Detect which cell encompasses the target text, then output its [x, y] center coordinate. 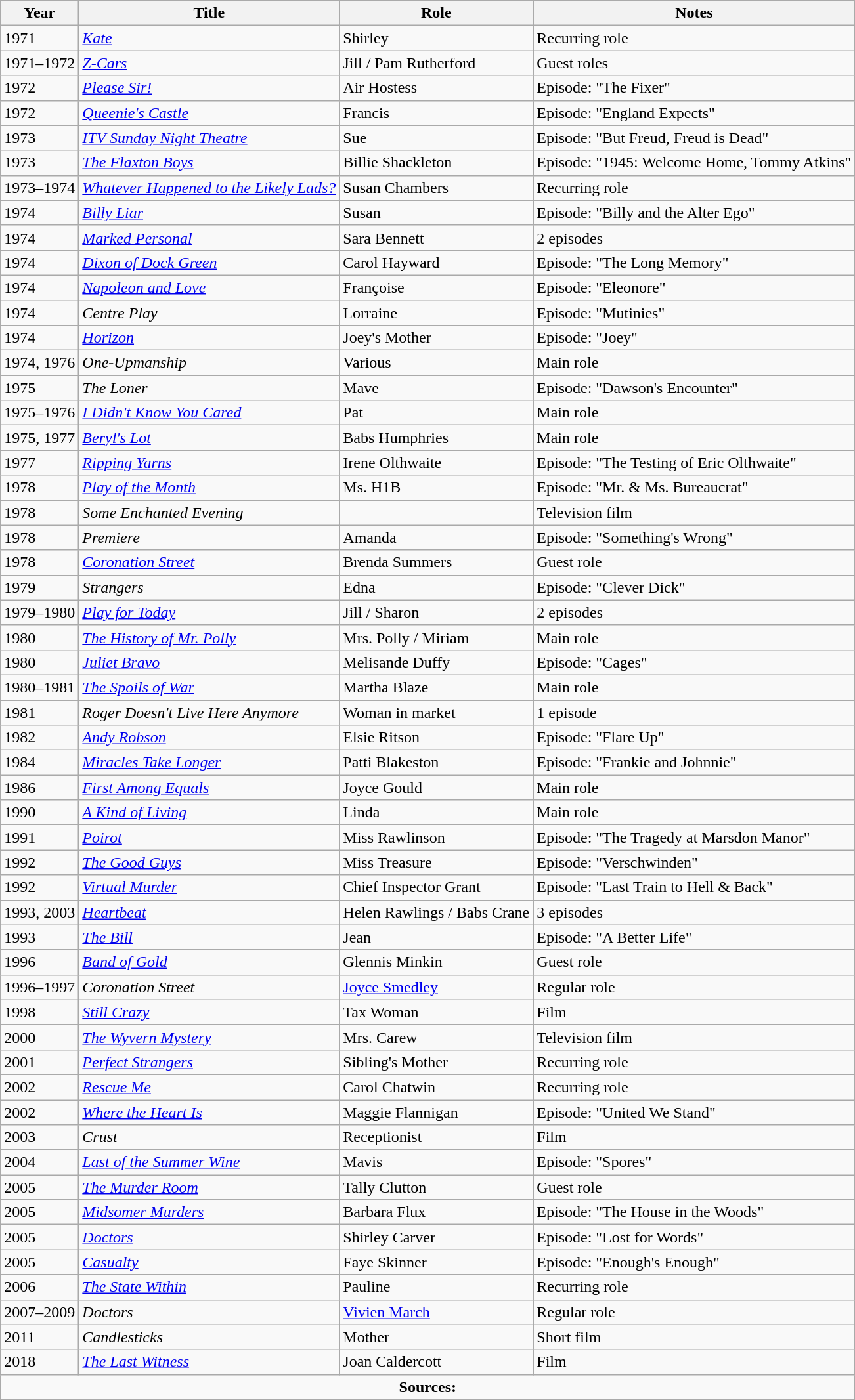
Jill / Sharon [436, 612]
Last of the Summer Wine [209, 1162]
Horizon [209, 338]
The Murder Room [209, 1187]
Episode: "But Freud, Freud is Dead" [694, 138]
Mavis [436, 1162]
Ms. H1B [436, 488]
Episode: "England Expects" [694, 113]
Receptionist [436, 1137]
1991 [39, 838]
Sara Bennett [436, 238]
Play for Today [209, 612]
Sibling's Mother [436, 1062]
Jill / Pam Rutherford [436, 63]
ITV Sunday Night Theatre [209, 138]
Episode: "Lost for Words" [694, 1237]
2004 [39, 1162]
Crust [209, 1137]
Whatever Happened to the Likely Lads? [209, 188]
Faye Skinner [436, 1262]
Roger Doesn't Live Here Anymore [209, 712]
1975 [39, 388]
Edna [436, 587]
Linda [436, 813]
Babs Humphries [436, 438]
Band of Gold [209, 962]
Lorraine [436, 313]
1996–1997 [39, 987]
Rescue Me [209, 1087]
2011 [39, 1337]
Episode: "The Long Memory" [694, 263]
Mrs. Polly / Miriam [436, 637]
Miss Rawlinson [436, 838]
Billie Shackleton [436, 163]
Elsie Ritson [436, 738]
1971–1972 [39, 63]
2001 [39, 1062]
Susan Chambers [436, 188]
The Flaxton Boys [209, 163]
2000 [39, 1037]
Napoleon and Love [209, 287]
One-Upmanship [209, 363]
Kate [209, 38]
Midsomer Murders [209, 1212]
Chief Inspector Grant [436, 887]
1979 [39, 587]
Mother [436, 1337]
Episode: "Billy and the Alter Ego" [694, 213]
Please Sir! [209, 88]
Mave [436, 388]
The Last Witness [209, 1362]
A Kind of Living [209, 813]
The Wyvern Mystery [209, 1037]
Françoise [436, 287]
Barbara Flux [436, 1212]
I Didn't Know You Cared [209, 413]
Brenda Summers [436, 562]
Episode: "The Fixer" [694, 88]
1986 [39, 788]
First Among Equals [209, 788]
1982 [39, 738]
1980–1981 [39, 687]
1998 [39, 1012]
Carol Hayward [436, 263]
The Loner [209, 388]
Episode: "A Better Life" [694, 937]
Irene Olthwaite [436, 463]
1993 [39, 937]
The History of Mr. Polly [209, 637]
Joyce Smedley [436, 987]
Woman in market [436, 712]
Episode: "Something's Wrong" [694, 538]
Episode: "Clever Dick" [694, 587]
Joey's Mother [436, 338]
Patti Blakeston [436, 763]
Shirley [436, 38]
Episode: "Last Train to Hell & Back" [694, 887]
Tally Clutton [436, 1187]
1973–1974 [39, 188]
Billy Liar [209, 213]
Dixon of Dock Green [209, 263]
Andy Robson [209, 738]
1981 [39, 712]
Miracles Take Longer [209, 763]
1984 [39, 763]
Episode: "Verschwinden" [694, 862]
Some Enchanted Evening [209, 513]
Maggie Flannigan [436, 1113]
Play of the Month [209, 488]
Carol Chatwin [436, 1087]
1990 [39, 813]
Role [436, 13]
Episode: "The Testing of Eric Olthwaite" [694, 463]
Martha Blaze [436, 687]
The Good Guys [209, 862]
Episode: "Frankie and Johnnie" [694, 763]
2006 [39, 1287]
Episode: "The House in the Woods" [694, 1212]
Poirot [209, 838]
Premiere [209, 538]
Air Hostess [436, 88]
1996 [39, 962]
Melisande Duffy [436, 662]
Tax Woman [436, 1012]
Miss Treasure [436, 862]
Heartbeat [209, 912]
3 episodes [694, 912]
Episode: "Enough's Enough" [694, 1262]
Various [436, 363]
Francis [436, 113]
Juliet Bravo [209, 662]
Episode: "The Tragedy at Marsdon Manor" [694, 838]
Joan Caldercott [436, 1362]
Sue [436, 138]
Episode: "Mr. & Ms. Bureaucrat" [694, 488]
2003 [39, 1137]
Where the Heart Is [209, 1113]
1 episode [694, 712]
Episode: "Joey" [694, 338]
Helen Rawlings / Babs Crane [436, 912]
Jean [436, 937]
Episode: "Mutinies" [694, 313]
The State Within [209, 1287]
Episode: "Dawson's Encounter" [694, 388]
1977 [39, 463]
Marked Personal [209, 238]
Ripping Yarns [209, 463]
Susan [436, 213]
Pauline [436, 1287]
Episode: "Spores" [694, 1162]
Still Crazy [209, 1012]
1975, 1977 [39, 438]
Z-Cars [209, 63]
1975–1976 [39, 413]
1971 [39, 38]
Queenie's Castle [209, 113]
Year [39, 13]
Perfect Strangers [209, 1062]
2018 [39, 1362]
The Spoils of War [209, 687]
Joyce Gould [436, 788]
1993, 2003 [39, 912]
Casualty [209, 1262]
1979–1980 [39, 612]
1974, 1976 [39, 363]
Strangers [209, 587]
Vivien March [436, 1312]
Episode: "United We Stand" [694, 1113]
Shirley Carver [436, 1237]
Notes [694, 13]
Amanda [436, 538]
Episode: "1945: Welcome Home, Tommy Atkins" [694, 163]
Candlesticks [209, 1337]
Beryl's Lot [209, 438]
Glennis Minkin [436, 962]
Episode: "Eleonore" [694, 287]
The Bill [209, 937]
Episode: "Cages" [694, 662]
Title [209, 13]
Episode: "Flare Up" [694, 738]
Centre Play [209, 313]
Short film [694, 1337]
Virtual Murder [209, 887]
2007–2009 [39, 1312]
Mrs. Carew [436, 1037]
Pat [436, 413]
Guest roles [694, 63]
Sources: [428, 1387]
